Determine the (x, y) coordinate at the center of the cell enclosing the given text.  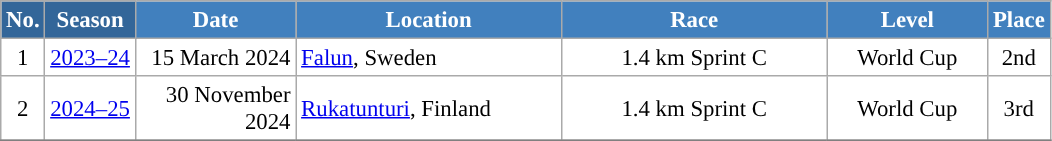
Date (216, 20)
15 March 2024 (216, 58)
Season (90, 20)
2024–25 (90, 108)
2 (23, 108)
1 (23, 58)
Race (694, 20)
3rd (1019, 108)
Rukatunturi, Finland (429, 108)
Level (908, 20)
Falun, Sweden (429, 58)
2nd (1019, 58)
Place (1019, 20)
30 November 2024 (216, 108)
2023–24 (90, 58)
No. (23, 20)
Location (429, 20)
